Pinpoint the cell where the given text exists, returning its (X, Y) midpoint coordinate. 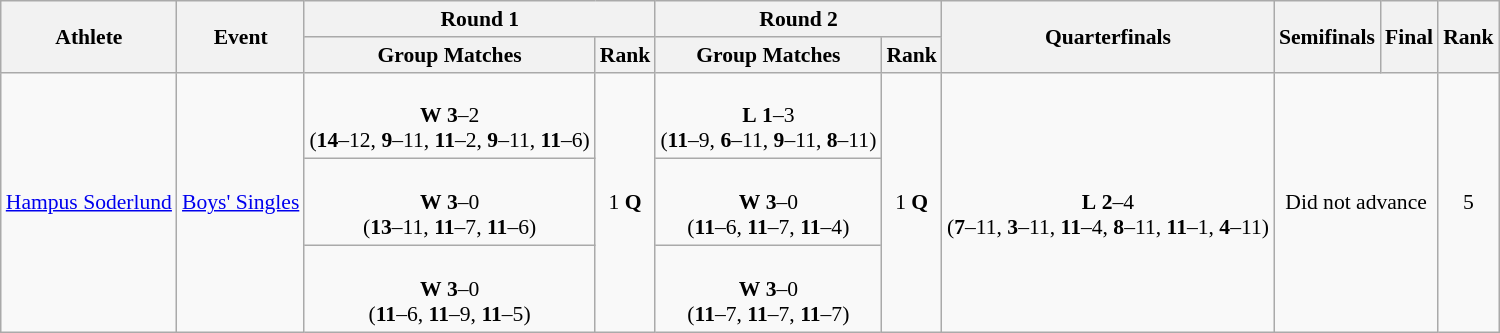
W 3–0 (11–7, 11–7, 11–7) (768, 290)
Event (240, 36)
Boys' Singles (240, 202)
Round 1 (480, 19)
Did not advance (1356, 202)
Semifinals (1327, 36)
Round 2 (798, 19)
W 3–0 (11–6, 11–7, 11–4) (768, 202)
Final (1409, 36)
L 2–4 (7–11, 3–11, 11–4, 8–11, 11–1, 4–11) (1108, 202)
Quarterfinals (1108, 36)
5 (1468, 202)
W 3–0 (13–11, 11–7, 11–6) (449, 202)
W 3–0 (11–6, 11–9, 11–5) (449, 290)
W 3–2 (14–12, 9–11, 11–2, 9–11, 11–6) (449, 116)
Hampus Soderlund (89, 202)
Athlete (89, 36)
L 1–3 (11–9, 6–11, 9–11, 8–11) (768, 116)
